Locate the cell with the specified text and output its [X, Y] center coordinate. 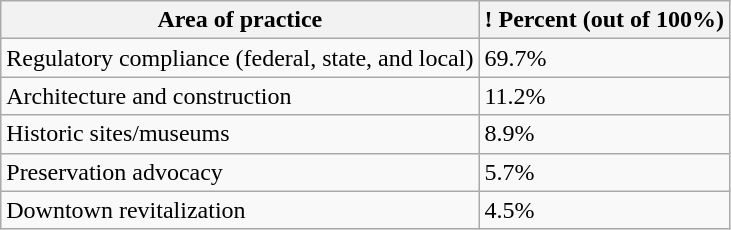
5.7% [604, 172]
11.2% [604, 96]
4.5% [604, 210]
8.9% [604, 134]
Area of practice [240, 20]
Regulatory compliance (federal, state, and local) [240, 58]
Preservation advocacy [240, 172]
Architecture and construction [240, 96]
69.7% [604, 58]
Downtown revitalization [240, 210]
Historic sites/museums [240, 134]
! Percent (out of 100%) [604, 20]
